From the cell containing the given text, extract its center point as [x, y] coordinate. 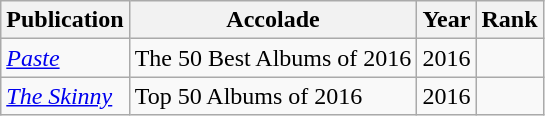
The 50 Best Albums of 2016 [273, 58]
Accolade [273, 20]
Publication [65, 20]
The Skinny [65, 96]
Top 50 Albums of 2016 [273, 96]
Year [446, 20]
Paste [65, 58]
Rank [510, 20]
